Return (X, Y) of the center of cell containing provided text 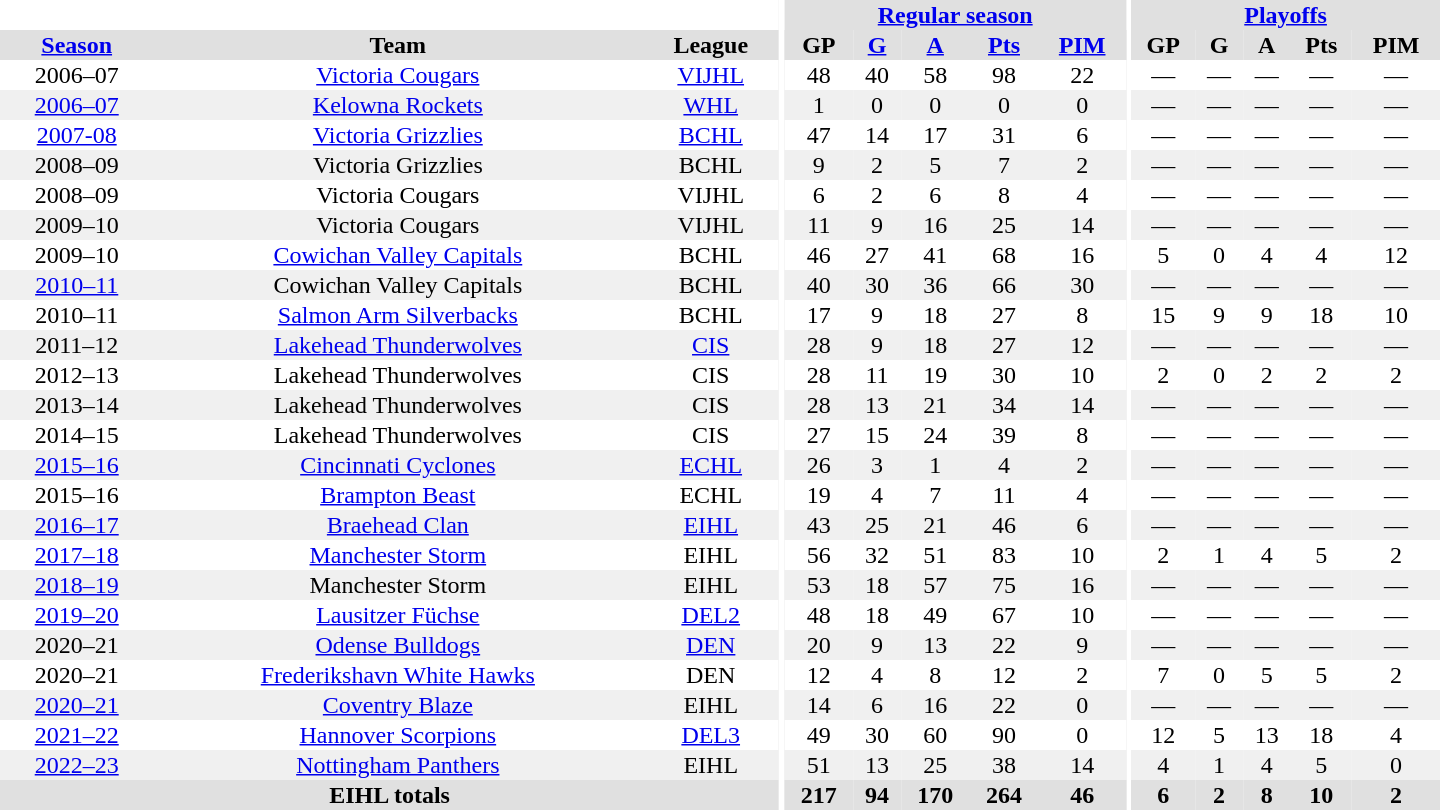
38 (1004, 765)
20 (818, 645)
WHL (710, 105)
2013–14 (76, 405)
43 (818, 525)
2014–15 (76, 435)
Hannover Scorpions (398, 735)
2012–13 (76, 375)
Lausitzer Füchse (398, 615)
3 (877, 465)
57 (936, 585)
Season (76, 45)
2021–22 (76, 735)
2019–20 (76, 615)
66 (1004, 285)
94 (877, 795)
2011–12 (76, 345)
Odense Bulldogs (398, 645)
Coventry Blaze (398, 705)
Regular season (954, 15)
24 (936, 435)
98 (1004, 75)
90 (1004, 735)
56 (818, 555)
Nottingham Panthers (398, 765)
Salmon Arm Silverbacks (398, 315)
36 (936, 285)
Kelowna Rockets (398, 105)
DEL2 (710, 615)
217 (818, 795)
34 (1004, 405)
264 (1004, 795)
Team (398, 45)
32 (877, 555)
DEL3 (710, 735)
67 (1004, 615)
83 (1004, 555)
58 (936, 75)
39 (1004, 435)
26 (818, 465)
60 (936, 735)
EIHL totals (390, 795)
53 (818, 585)
2007-08 (76, 135)
170 (936, 795)
2022–23 (76, 765)
68 (1004, 255)
2016–17 (76, 525)
Brampton Beast (398, 495)
2017–18 (76, 555)
Frederikshavn White Hawks (398, 675)
Braehead Clan (398, 525)
2018–19 (76, 585)
Cincinnati Cyclones (398, 465)
League (710, 45)
31 (1004, 135)
47 (818, 135)
41 (936, 255)
Playoffs (1286, 15)
75 (1004, 585)
